Detect which cell encompasses the target text, then output its (x, y) center coordinate. 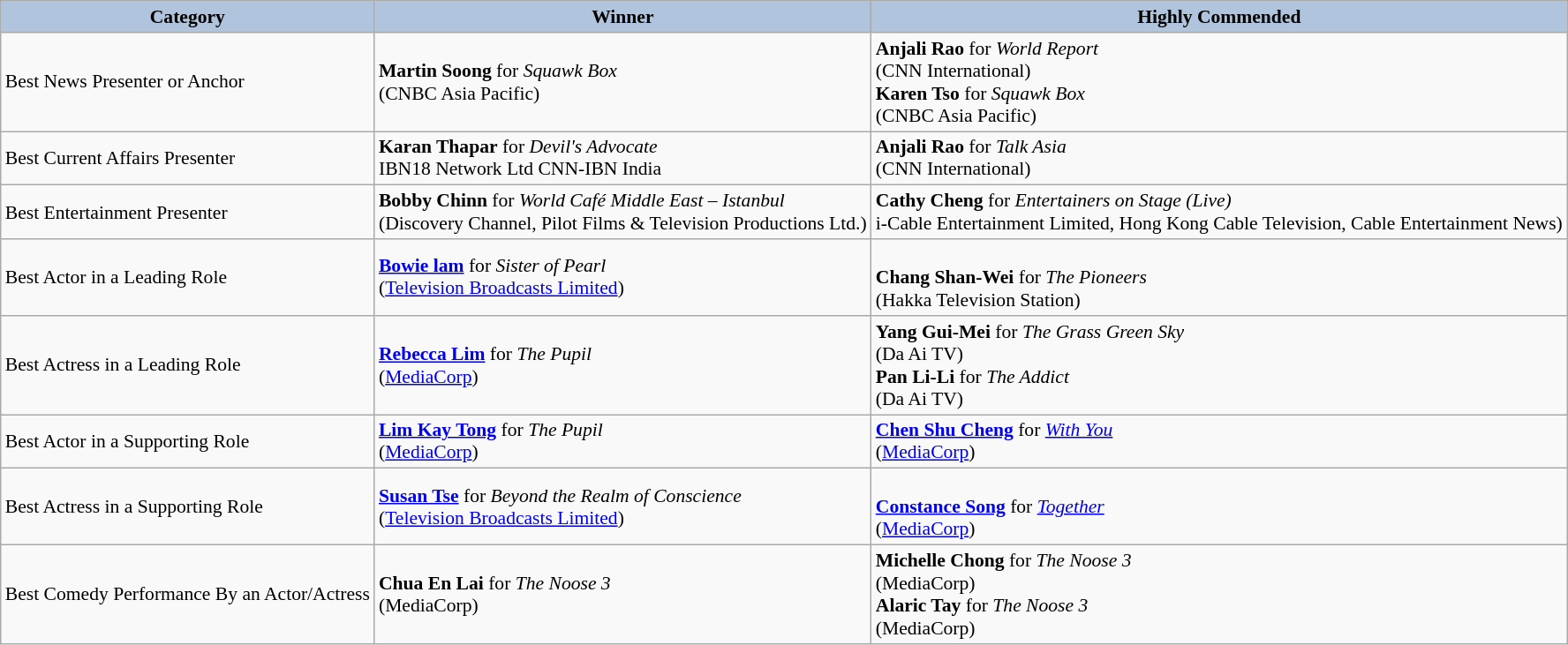
Best Actor in a Supporting Role (187, 441)
Cathy Cheng for Entertainers on Stage (Live)i-Cable Entertainment Limited, Hong Kong Cable Television, Cable Entertainment News) (1219, 212)
Karan Thapar for Devil's AdvocateIBN18 Network Ltd CNN-IBN India (623, 159)
Martin Soong for Squawk Box(CNBC Asia Pacific) (623, 82)
Category (187, 17)
Winner (623, 17)
Michelle Chong for The Noose 3(MediaCorp) Alaric Tay for The Noose 3(MediaCorp) (1219, 595)
Bobby Chinn for World Café Middle East – Istanbul(Discovery Channel, Pilot Films & Television Productions Ltd.) (623, 212)
Best Actress in a Supporting Role (187, 506)
Anjali Rao for World Report(CNN International) Karen Tso for Squawk Box(CNBC Asia Pacific) (1219, 82)
Yang Gui-Mei for The Grass Green Sky(Da Ai TV) Pan Li-Li for The Addict(Da Ai TV) (1219, 365)
Lim Kay Tong for The Pupil(MediaCorp) (623, 441)
Bowie lam for Sister of Pearl(Television Broadcasts Limited) (623, 277)
Best Actor in a Leading Role (187, 277)
Best Entertainment Presenter (187, 212)
Best Comedy Performance By an Actor/Actress (187, 595)
Susan Tse for Beyond the Realm of Conscience(Television Broadcasts Limited) (623, 506)
Anjali Rao for Talk Asia(CNN International) (1219, 159)
Best Current Affairs Presenter (187, 159)
Constance Song for Together(MediaCorp) (1219, 506)
Best Actress in a Leading Role (187, 365)
Rebecca Lim for The Pupil(MediaCorp) (623, 365)
Chen Shu Cheng for With You(MediaCorp) (1219, 441)
Best News Presenter or Anchor (187, 82)
Chua En Lai for The Noose 3(MediaCorp) (623, 595)
Highly Commended (1219, 17)
Chang Shan-Wei for The Pioneers(Hakka Television Station) (1219, 277)
